Pinpoint the cell where the given text exists, returning its [x, y] midpoint coordinate. 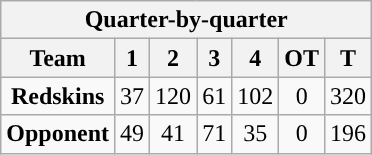
Team [58, 58]
Opponent [58, 134]
3 [214, 58]
2 [174, 58]
T [348, 58]
37 [132, 96]
71 [214, 134]
1 [132, 58]
41 [174, 134]
35 [256, 134]
320 [348, 96]
49 [132, 134]
4 [256, 58]
102 [256, 96]
196 [348, 134]
Quarter-by-quarter [186, 20]
120 [174, 96]
OT [302, 58]
Redskins [58, 96]
61 [214, 96]
